Locate the cell with the specified text and output its (x, y) center coordinate. 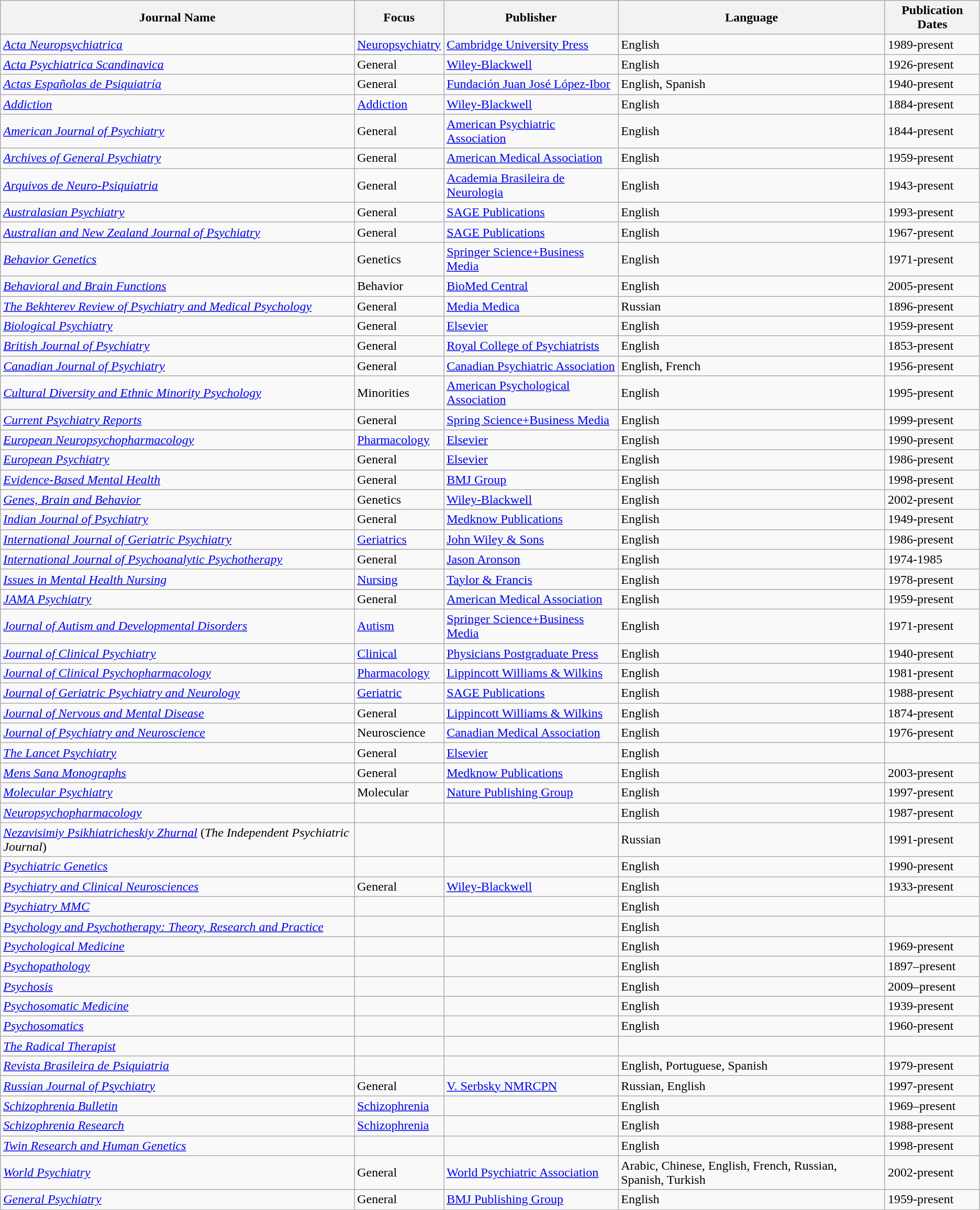
Academia Brasileira de Neurologia (531, 185)
Australian and New Zealand Journal of Psychiatry (177, 232)
Psychiatric Genetics (177, 867)
The Radical Therapist (177, 1046)
Nezavisimiy Psikhiatricheskiy Zhurnal (The Independent Psychiatric Journal) (177, 840)
1939-present (932, 1006)
Molecular Psychiatry (177, 793)
BioMed Central (531, 286)
Autism (399, 626)
Journal of Psychiatry and Neuroscience (177, 733)
Media Medica (531, 306)
1987-present (932, 813)
Cultural Diversity and Ethnic Minority Psychology (177, 393)
Archives of General Psychiatry (177, 158)
Psychosomatic Medicine (177, 1006)
Fundación Juan José López-Ibor (531, 84)
1943-present (932, 185)
Biological Psychiatry (177, 326)
1981-present (932, 673)
Behavioral and Brain Functions (177, 286)
American Psychiatric Association (531, 131)
European Psychiatry (177, 460)
BMJ Publishing Group (531, 1200)
Canadian Psychiatric Association (531, 366)
Nature Publishing Group (531, 793)
1978-present (932, 579)
Schizophrenia Bulletin (177, 1106)
John Wiley & Sons (531, 539)
Current Psychiatry Reports (177, 420)
International Journal of Geriatric Psychiatry (177, 539)
Russian Journal of Psychiatry (177, 1086)
Spring Science+Business Media (531, 420)
Journal Name (177, 18)
Psychosis (177, 986)
World Psychiatric Association (531, 1173)
1989-present (932, 45)
1991-present (932, 840)
1933-present (932, 886)
Psychopathology (177, 966)
Psychiatry and Clinical Neurosciences (177, 886)
Journal of Nervous and Mental Disease (177, 713)
American Journal of Psychiatry (177, 131)
Geriatric (399, 693)
English, Spanish (752, 84)
Publication Dates (932, 18)
Psychiatry MMC (177, 906)
Journal of Autism and Developmental Disorders (177, 626)
1995-present (932, 393)
1874-present (932, 713)
Russian, English (752, 1086)
Arquivos de Neuro-Psiquiatria (177, 185)
1976-present (932, 733)
Acta Neuropsychiatrica (177, 45)
1969–present (932, 1106)
Clinical (399, 653)
Neuropsychopharmacology (177, 813)
1896-present (932, 306)
Psychology and Psychotherapy: Theory, Research and Practice (177, 926)
The Bekhterev Review of Psychiatry and Medical Psychology (177, 306)
Physicians Postgraduate Press (531, 653)
Jason Aronson (531, 559)
English, Portuguese, Spanish (752, 1066)
1844-present (932, 131)
Neuroscience (399, 733)
European Neuropsychopharmacology (177, 440)
1897–present (932, 966)
Indian Journal of Psychiatry (177, 519)
BMJ Group (531, 480)
General Psychiatry (177, 1200)
1967-present (932, 232)
1884-present (932, 104)
1949-present (932, 519)
Royal College of Psychiatrists (531, 346)
1956-present (932, 366)
International Journal of Psychoanalytic Psychotherapy (177, 559)
Behavior (399, 286)
Twin Research and Human Genetics (177, 1146)
Journal of Geriatric Psychiatry and Neurology (177, 693)
Molecular (399, 793)
Publisher (531, 18)
JAMA Psychiatry (177, 599)
Journal of Clinical Psychopharmacology (177, 673)
British Journal of Psychiatry (177, 346)
Geriatrics (399, 539)
Genes, Brain and Behavior (177, 499)
Australasian Psychiatry (177, 212)
Arabic, Chinese, English, French, Russian, Spanish, Turkish (752, 1173)
1999-present (932, 420)
Acta Psychiatrica Scandinavica (177, 64)
American Psychological Association (531, 393)
Behavior Genetics (177, 259)
2003-present (932, 773)
2005-present (932, 286)
Focus (399, 18)
Mens Sana Monographs (177, 773)
1979-present (932, 1066)
Schizophrenia Research (177, 1126)
Actas Españolas de Psiquiatría (177, 84)
The Lancet Psychiatry (177, 753)
1969-present (932, 946)
Issues in Mental Health Nursing (177, 579)
1974-1985 (932, 559)
English, French (752, 366)
Taylor & Francis (531, 579)
Psychosomatics (177, 1026)
Nursing (399, 579)
Language (752, 18)
Minorities (399, 393)
Cambridge University Press (531, 45)
Canadian Journal of Psychiatry (177, 366)
1993-present (932, 212)
Journal of Clinical Psychiatry (177, 653)
V. Serbsky NMRCPN (531, 1086)
1926-present (932, 64)
Revista Brasileira de Psiquiatria (177, 1066)
Evidence-Based Mental Health (177, 480)
Neuropsychiatry (399, 45)
1960-present (932, 1026)
World Psychiatry (177, 1173)
1853-present (932, 346)
Psychological Medicine (177, 946)
Canadian Medical Association (531, 733)
2009–present (932, 986)
